Extract the (X, Y) coordinate from the center of the cell holding the provided text.  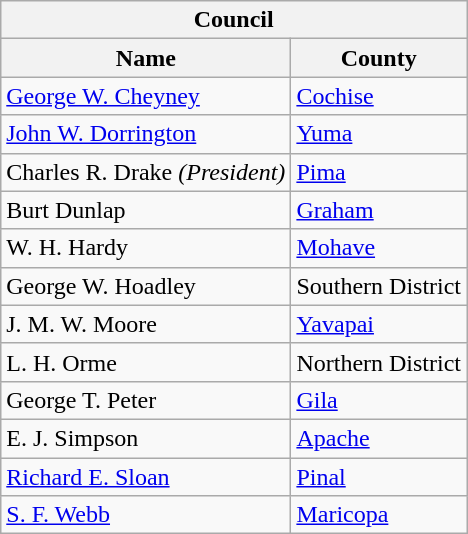
Council (234, 20)
Burt Dunlap (146, 210)
W. H. Hardy (146, 248)
Maricopa (379, 515)
Yavapai (379, 324)
Yuma (379, 134)
George T. Peter (146, 400)
S. F. Webb (146, 515)
Apache (379, 438)
Cochise (379, 96)
Northern District (379, 362)
George W. Hoadley (146, 286)
Pinal (379, 477)
Graham (379, 210)
L. H. Orme (146, 362)
Richard E. Sloan (146, 477)
Charles R. Drake (President) (146, 172)
George W. Cheyney (146, 96)
Mohave (379, 248)
County (379, 58)
John W. Dorrington (146, 134)
E. J. Simpson (146, 438)
Pima (379, 172)
Southern District (379, 286)
Gila (379, 400)
Name (146, 58)
J. M. W. Moore (146, 324)
